Provide the (x, y) coordinate of the cell's center where the given text is located.  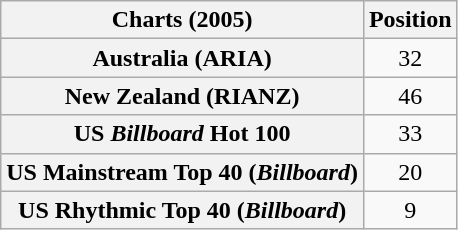
46 (410, 96)
33 (410, 134)
20 (410, 172)
9 (410, 210)
New Zealand (RIANZ) (182, 96)
US Rhythmic Top 40 (Billboard) (182, 210)
US Mainstream Top 40 (Billboard) (182, 172)
Position (410, 20)
Australia (ARIA) (182, 58)
Charts (2005) (182, 20)
US Billboard Hot 100 (182, 134)
32 (410, 58)
